Pinpoint the cell where the given text exists, returning its [X, Y] midpoint coordinate. 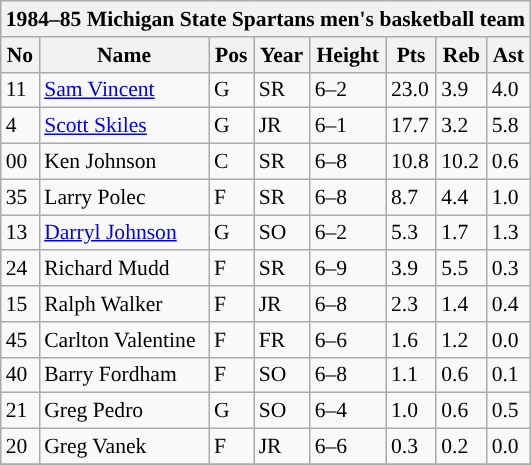
4.0 [509, 90]
Pos [232, 55]
00 [20, 162]
5.3 [411, 233]
1.1 [411, 375]
4.4 [461, 197]
45 [20, 340]
0.5 [509, 411]
Sam Vincent [124, 90]
0.4 [509, 304]
5.8 [509, 126]
23.0 [411, 90]
Reb [461, 55]
Name [124, 55]
C [232, 162]
Greg Vanek [124, 447]
15 [20, 304]
1.2 [461, 340]
20 [20, 447]
No [20, 55]
6–1 [348, 126]
35 [20, 197]
17.7 [411, 126]
Greg Pedro [124, 411]
10.8 [411, 162]
Larry Polec [124, 197]
1.7 [461, 233]
10.2 [461, 162]
40 [20, 375]
5.5 [461, 269]
Year [282, 55]
Darryl Johnson [124, 233]
0.1 [509, 375]
Ast [509, 55]
Height [348, 55]
2.3 [411, 304]
6–4 [348, 411]
Richard Mudd [124, 269]
6–9 [348, 269]
1984–85 Michigan State Spartans men's basketball team [266, 19]
13 [20, 233]
24 [20, 269]
1.4 [461, 304]
Ralph Walker [124, 304]
3.2 [461, 126]
FR [282, 340]
Barry Fordham [124, 375]
Carlton Valentine [124, 340]
Scott Skiles [124, 126]
8.7 [411, 197]
21 [20, 411]
1.6 [411, 340]
1.3 [509, 233]
Ken Johnson [124, 162]
0.2 [461, 447]
Pts [411, 55]
4 [20, 126]
11 [20, 90]
